Output the [X, Y] coordinate of the center of the cell containing the given text.  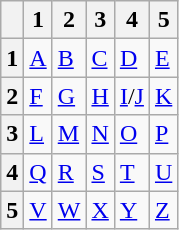
U [163, 172]
Q [38, 172]
T [132, 172]
X [100, 210]
R [69, 172]
Z [163, 210]
H [100, 96]
I/J [132, 96]
A [38, 58]
C [100, 58]
S [100, 172]
Y [132, 210]
N [100, 134]
P [163, 134]
K [163, 96]
B [69, 58]
W [69, 210]
V [38, 210]
E [163, 58]
G [69, 96]
D [132, 58]
F [38, 96]
O [132, 134]
L [38, 134]
M [69, 134]
